Determine the (x, y) coordinate at the center of the cell enclosing the given text.  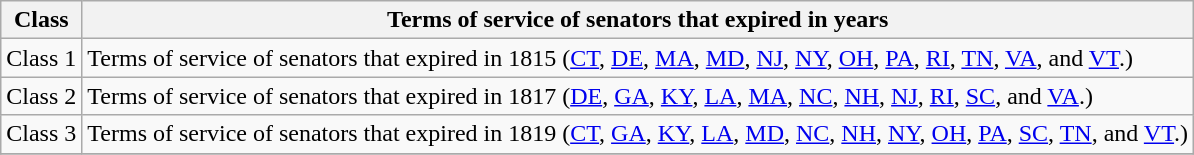
Terms of service of senators that expired in 1819 (CT, GA, KY, LA, MD, NC, NH, NY, OH, PA, SC, TN, and VT.) (638, 134)
Terms of service of senators that expired in 1815 (CT, DE, MA, MD, NJ, NY, OH, PA, RI, TN, VA, and VT.) (638, 58)
Terms of service of senators that expired in years (638, 20)
Terms of service of senators that expired in 1817 (DE, GA, KY, LA, MA, NC, NH, NJ, RI, SC, and VA.) (638, 96)
Class (42, 20)
Class 3 (42, 134)
Class 1 (42, 58)
Class 2 (42, 96)
